Identify which cell holds the provided text, then report its (x, y) central coordinate. 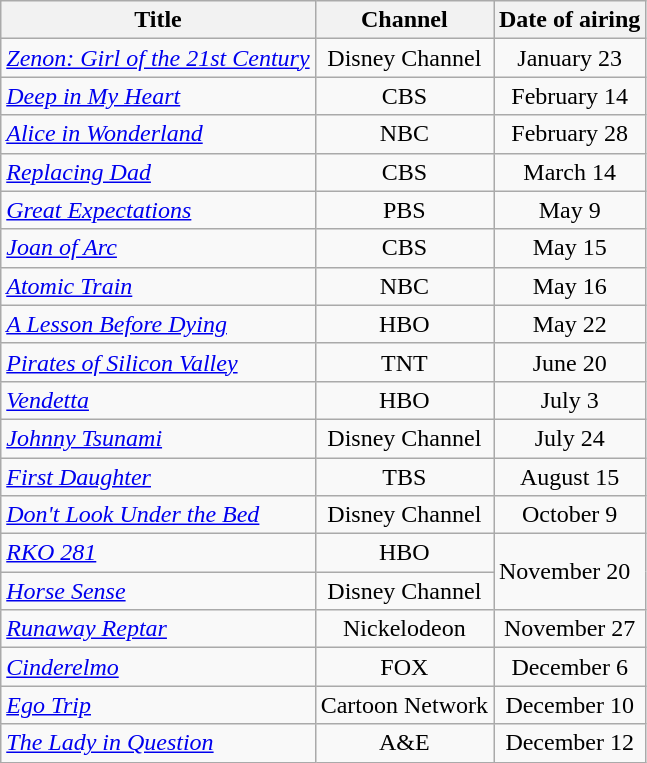
RKO 281 (158, 553)
December 10 (570, 705)
March 14 (570, 172)
Atomic Train (158, 286)
Channel (404, 20)
December 6 (570, 667)
October 9 (570, 515)
TNT (404, 362)
May 9 (570, 210)
August 15 (570, 477)
Horse Sense (158, 591)
PBS (404, 210)
Joan of Arc (158, 248)
February 28 (570, 134)
Ego Trip (158, 705)
First Daughter (158, 477)
Title (158, 20)
January 23 (570, 58)
Nickelodeon (404, 629)
Cinderelmo (158, 667)
Replacing Dad (158, 172)
TBS (404, 477)
July 24 (570, 438)
Cartoon Network (404, 705)
A Lesson Before Dying (158, 324)
A&E (404, 743)
November 27 (570, 629)
Deep in My Heart (158, 96)
May 22 (570, 324)
July 3 (570, 400)
Pirates of Silicon Valley (158, 362)
FOX (404, 667)
Johnny Tsunami (158, 438)
Alice in Wonderland (158, 134)
Runaway Reptar (158, 629)
Great Expectations (158, 210)
Date of airing (570, 20)
Vendetta (158, 400)
February 14 (570, 96)
Don't Look Under the Bed (158, 515)
Zenon: Girl of the 21st Century (158, 58)
December 12 (570, 743)
May 16 (570, 286)
November 20 (570, 572)
June 20 (570, 362)
May 15 (570, 248)
The Lady in Question (158, 743)
